Provide the (x, y) coordinate of the cell's center where the given text is located.  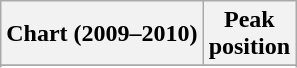
Peakposition (249, 34)
Chart (2009–2010) (102, 34)
